Extract the [x, y] coordinate from the center of the cell holding the provided text.  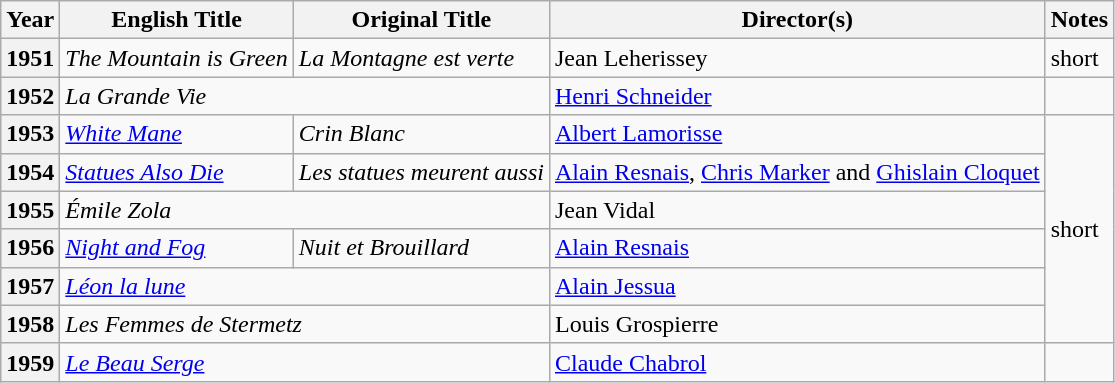
1957 [30, 286]
Jean Leherissey [797, 58]
La Grande Vie [305, 96]
1953 [30, 134]
1956 [30, 248]
Notes [1079, 20]
Year [30, 20]
Nuit et Brouillard [421, 248]
1954 [30, 172]
Alain Resnais [797, 248]
Émile Zola [305, 210]
Léon la lune [305, 286]
Les Femmes de Stermetz [305, 324]
La Montagne est verte [421, 58]
Crin Blanc [421, 134]
1952 [30, 96]
Alain Jessua [797, 286]
Jean Vidal [797, 210]
1958 [30, 324]
Albert Lamorisse [797, 134]
Louis Grospierre [797, 324]
Les statues meurent aussi [421, 172]
Claude Chabrol [797, 362]
Alain Resnais, Chris Marker and Ghislain Cloquet [797, 172]
1959 [30, 362]
The Mountain is Green [176, 58]
Original Title [421, 20]
Le Beau Serge [305, 362]
1955 [30, 210]
Statues Also Die [176, 172]
1951 [30, 58]
English Title [176, 20]
Night and Fog [176, 248]
Director(s) [797, 20]
White Mane [176, 134]
Henri Schneider [797, 96]
